Capture the cell that displays the provided text and extract its [X, Y] central coordinate. 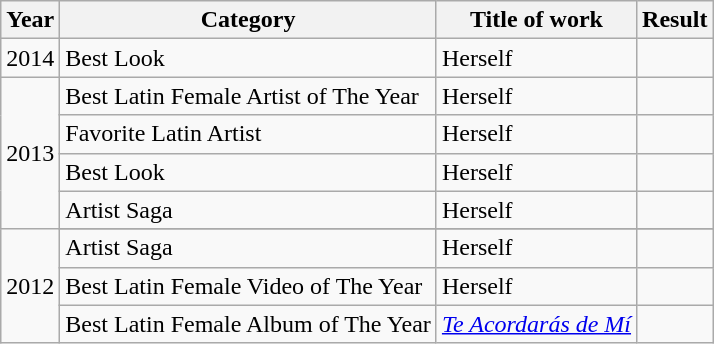
2012 [30, 286]
Te Acordarás de Mí [536, 324]
Favorite Latin Artist [248, 134]
Title of work [536, 20]
Best Latin Female Album of The Year [248, 324]
2013 [30, 153]
Result [675, 20]
Best Latin Female Video of The Year [248, 286]
Category [248, 20]
2014 [30, 58]
Best Latin Female Artist of The Year [248, 96]
Year [30, 20]
